Pinpoint the cell where the given text exists, returning its [X, Y] midpoint coordinate. 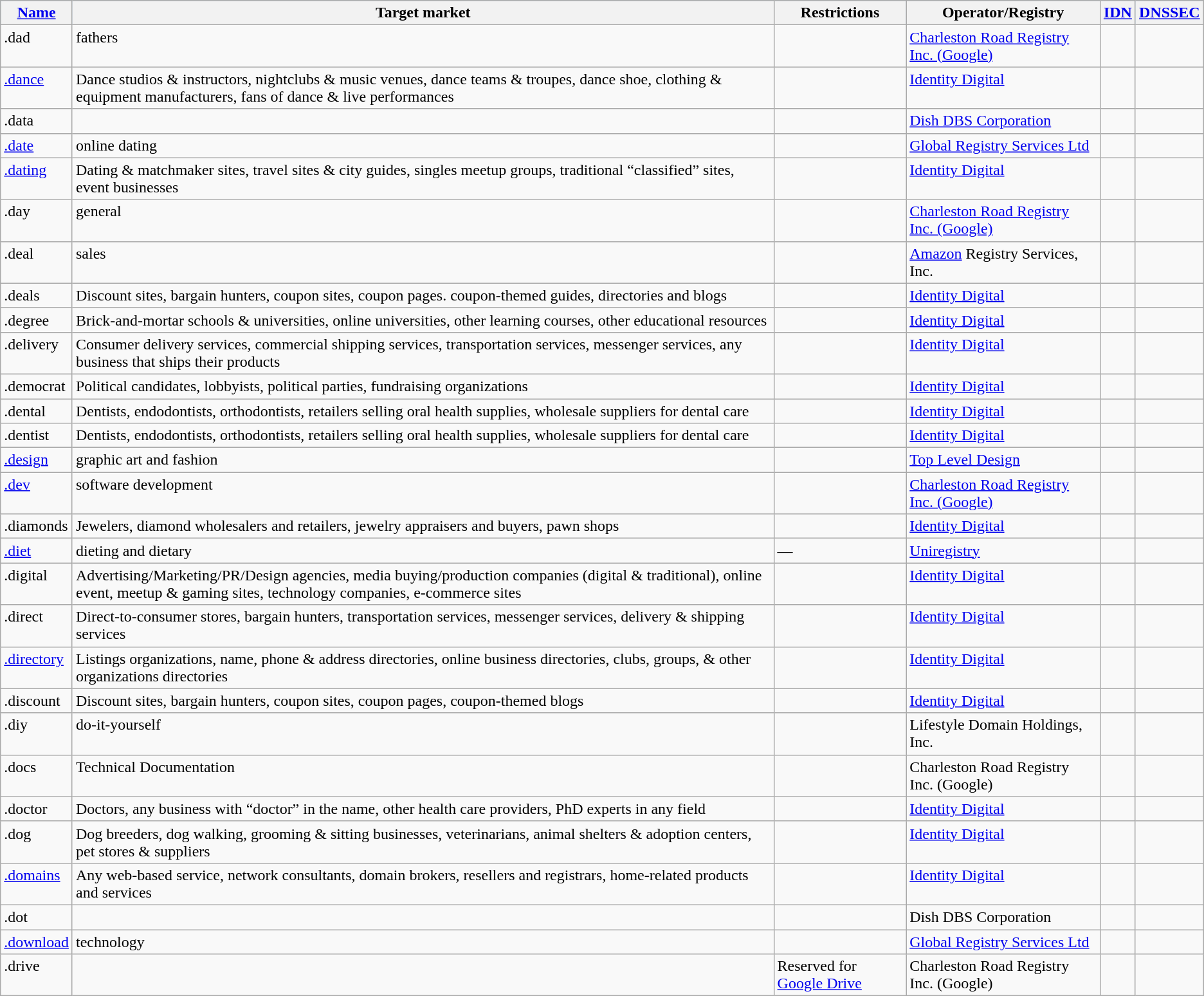
Discount sites, bargain hunters, coupon sites, coupon pages. coupon-themed guides, directories and blogs [423, 295]
.dance [37, 88]
.dev [37, 493]
do-it-yourself [423, 733]
.degree [37, 320]
Dating & matchmaker sites, travel sites & city guides, singles meetup groups, traditional “classified” sites, event businesses [423, 179]
— [840, 551]
Reserved for Google Drive [840, 975]
Top Level Design [1003, 460]
Operator/Registry [1003, 13]
.diet [37, 551]
.democrat [37, 386]
Consumer delivery services, commercial shipping services, transportation services, messenger services, any business that ships their products [423, 353]
.dog [37, 842]
general [423, 220]
.design [37, 460]
Dog breeders, dog walking, grooming & sitting businesses, veterinarians, animal shelters & adoption centers, pet stores & suppliers [423, 842]
.docs [37, 776]
.data [37, 121]
.dating [37, 179]
.direct [37, 625]
.dentist [37, 436]
Political candidates, lobbyists, political parties, fundraising organizations [423, 386]
.deals [37, 295]
.date [37, 145]
Name [37, 13]
.dad [37, 46]
.dental [37, 411]
IDN [1118, 13]
Doctors, any business with “doctor” in the name, other health care providers, PhD experts in any field [423, 809]
DNSSEC [1169, 13]
.diamonds [37, 526]
sales [423, 263]
fathers [423, 46]
.domains [37, 884]
graphic art and fashion [423, 460]
.drive [37, 975]
Discount sites, bargain hunters, coupon sites, coupon pages, coupon-themed blogs [423, 701]
.delivery [37, 353]
Restrictions [840, 13]
.deal [37, 263]
technology [423, 941]
.day [37, 220]
.download [37, 941]
.digital [37, 584]
.dot [37, 917]
.diy [37, 733]
.directory [37, 668]
Target market [423, 13]
Any web-based service, network consultants, domain brokers, resellers and registrars, home-related products and services [423, 884]
.doctor [37, 809]
Lifestyle Domain Holdings, Inc. [1003, 733]
software development [423, 493]
.discount [37, 701]
Technical Documentation [423, 776]
Direct-to-consumer stores, bargain hunters, transportation services, messenger services, delivery & shipping services [423, 625]
online dating [423, 145]
Amazon Registry Services, Inc. [1003, 263]
dieting and dietary [423, 551]
Brick-and-mortar schools & universities, online universities, other learning courses, other educational resources [423, 320]
Listings organizations, name, phone & address directories, online business directories, clubs, groups, & other organizations directories [423, 668]
Uniregistry [1003, 551]
Jewelers, diamond wholesalers and retailers, jewelry appraisers and buyers, pawn shops [423, 526]
